Detect which cell encompasses the target text, then output its [X, Y] center coordinate. 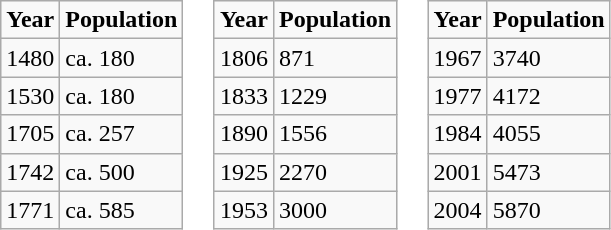
4172 [548, 96]
871 [334, 58]
1480 [30, 58]
2001 [458, 172]
ca. 500 [122, 172]
1833 [244, 96]
3000 [334, 210]
1967 [458, 58]
1977 [458, 96]
2270 [334, 172]
4055 [548, 134]
1705 [30, 134]
1229 [334, 96]
5870 [548, 210]
2004 [458, 210]
1556 [334, 134]
1742 [30, 172]
ca. 585 [122, 210]
1925 [244, 172]
1771 [30, 210]
1953 [244, 210]
1890 [244, 134]
1984 [458, 134]
1530 [30, 96]
ca. 257 [122, 134]
3740 [548, 58]
1806 [244, 58]
5473 [548, 172]
